Detect which cell encompasses the target text, then output its [X, Y] center coordinate. 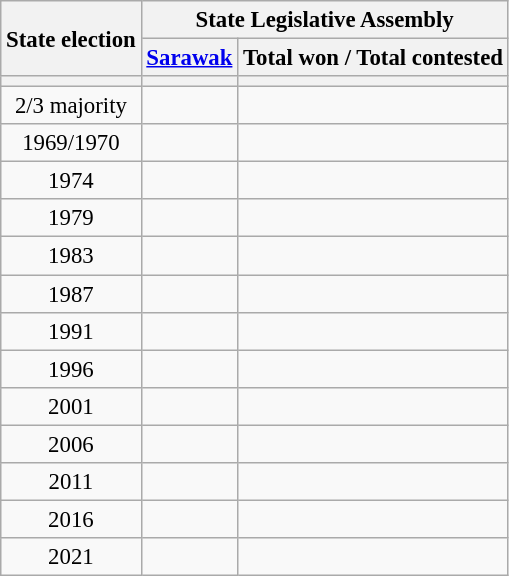
State Legislative Assembly [324, 20]
State election [71, 38]
1983 [71, 256]
1996 [71, 369]
1991 [71, 331]
Sarawak [190, 58]
2021 [71, 557]
2001 [71, 406]
Total won / Total contested [374, 58]
2/3 majority [71, 106]
1987 [71, 294]
1974 [71, 181]
1969/1970 [71, 143]
2011 [71, 482]
2016 [71, 519]
2006 [71, 444]
1979 [71, 219]
